Capture the cell that displays the provided text and extract its (X, Y) central coordinate. 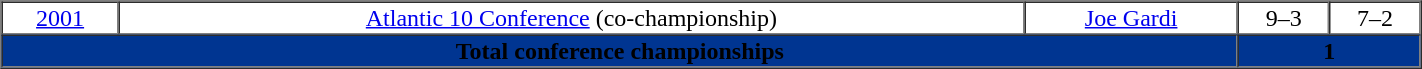
Total conference championships (620, 50)
1 (1329, 50)
2001 (60, 18)
9–3 (1284, 18)
7–2 (1374, 18)
Atlantic 10 Conference (co-championship) (572, 18)
Joe Gardi (1131, 18)
